Search for the cell housing the specified text and yield its [X, Y] center coordinate. 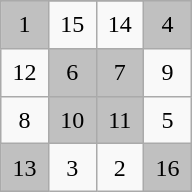
15 [72, 25]
6 [72, 72]
12 [25, 72]
5 [168, 120]
11 [120, 120]
14 [120, 25]
10 [72, 120]
16 [168, 168]
2 [120, 168]
3 [72, 168]
4 [168, 25]
9 [168, 72]
13 [25, 168]
8 [25, 120]
1 [25, 25]
7 [120, 72]
